Provide the [X, Y] coordinate of the cell's center where the given text is located.  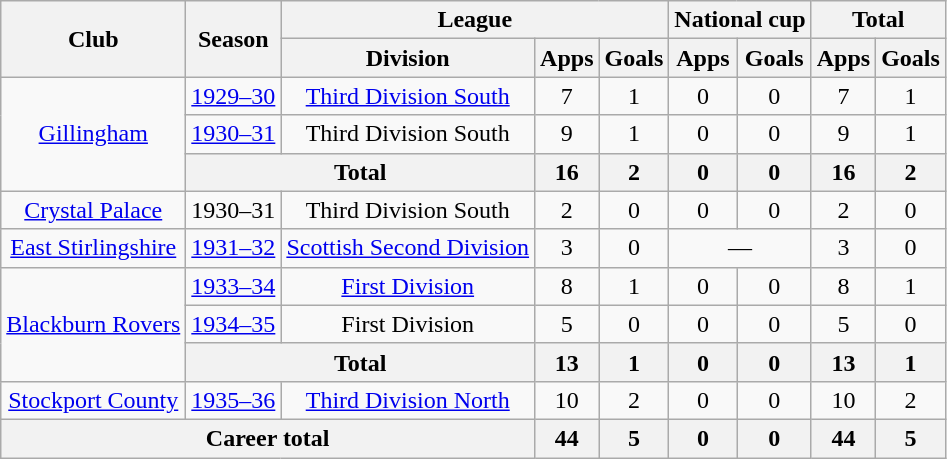
Gillingham [94, 134]
Crystal Palace [94, 210]
Blackburn Rovers [94, 324]
East Stirlingshire [94, 248]
Season [234, 39]
Division [408, 58]
1931–32 [234, 248]
1933–34 [234, 286]
League [475, 20]
Stockport County [94, 400]
Career total [268, 438]
Club [94, 39]
1935–36 [234, 400]
1929–30 [234, 96]
Third Division North [408, 400]
― [740, 248]
Scottish Second Division [408, 248]
1934–35 [234, 324]
National cup [740, 20]
